Provide the (X, Y) coordinate of the cell's center where the given text is located.  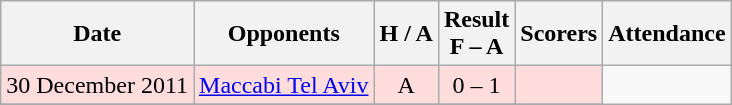
0 – 1 (476, 85)
Attendance (667, 34)
30 December 2011 (98, 85)
Scorers (559, 34)
Opponents (284, 34)
ResultF – A (476, 34)
A (406, 85)
Maccabi Tel Aviv (284, 85)
H / A (406, 34)
Date (98, 34)
